Search for the cell housing the specified text and yield its [X, Y] center coordinate. 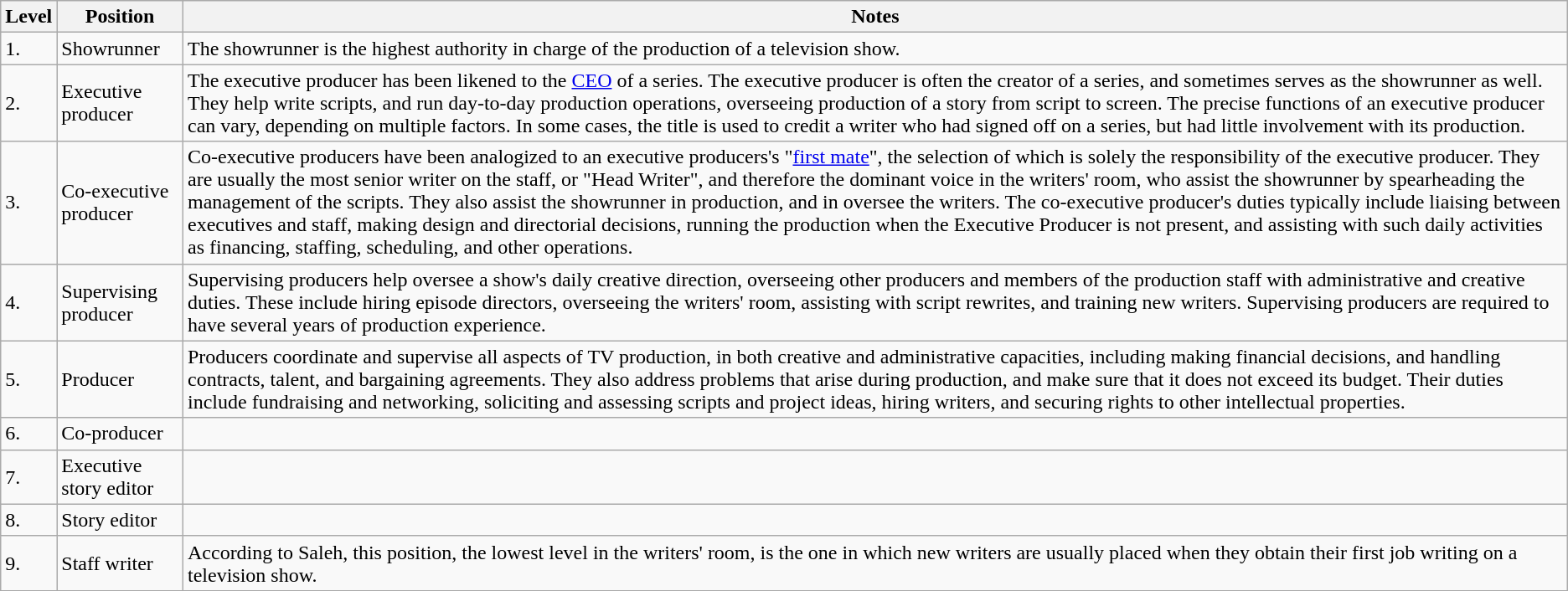
Position [121, 17]
Level [28, 17]
Co-executive producer [121, 203]
Staff writer [121, 563]
Executive story editor [121, 477]
Notes [874, 17]
5. [28, 379]
Co-producer [121, 434]
The showrunner is the highest authority in charge of the production of a television show. [874, 49]
6. [28, 434]
7. [28, 477]
4. [28, 302]
Producer [121, 379]
1. [28, 49]
Showrunner [121, 49]
2. [28, 103]
Supervising producer [121, 302]
Story editor [121, 520]
9. [28, 563]
8. [28, 520]
Executive producer [121, 103]
3. [28, 203]
